Locate the cell with the specified text and output its (X, Y) center coordinate. 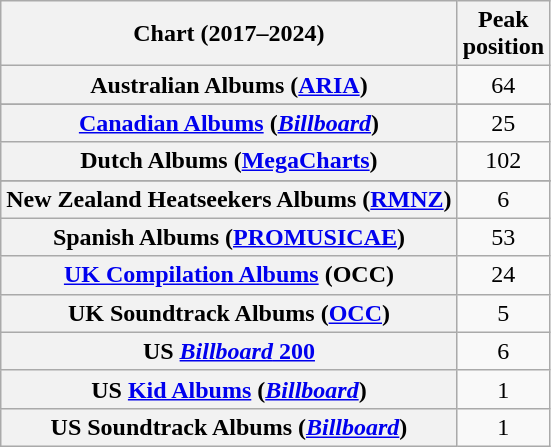
Canadian Albums (Billboard) (229, 123)
Peak position (503, 34)
US Kid Albums (Billboard) (229, 389)
5 (503, 313)
24 (503, 275)
Spanish Albums (PROMUSICAE) (229, 237)
UK Compilation Albums (OCC) (229, 275)
25 (503, 123)
64 (503, 85)
UK Soundtrack Albums (OCC) (229, 313)
Australian Albums (ARIA) (229, 85)
US Billboard 200 (229, 351)
Dutch Albums (MegaCharts) (229, 161)
Chart (2017–2024) (229, 34)
US Soundtrack Albums (Billboard) (229, 427)
102 (503, 161)
53 (503, 237)
New Zealand Heatseekers Albums (RMNZ) (229, 199)
